From the cell containing the given text, extract its center point as (x, y) coordinate. 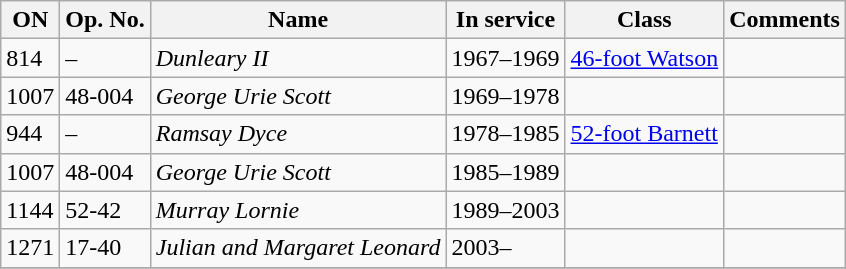
Dunleary II (298, 58)
814 (30, 58)
1985–1989 (506, 172)
52-foot Barnett (644, 134)
52-42 (105, 210)
Ramsay Dyce (298, 134)
In service (506, 20)
1978–1985 (506, 134)
1271 (30, 248)
944 (30, 134)
2003– (506, 248)
Op. No. (105, 20)
17-40 (105, 248)
1967–1969 (506, 58)
1969–1978 (506, 96)
1144 (30, 210)
Julian and Margaret Leonard (298, 248)
Class (644, 20)
ON (30, 20)
46-foot Watson (644, 58)
Name (298, 20)
Comments (785, 20)
Murray Lornie (298, 210)
1989–2003 (506, 210)
